Identify which cell holds the provided text, then report its (X, Y) central coordinate. 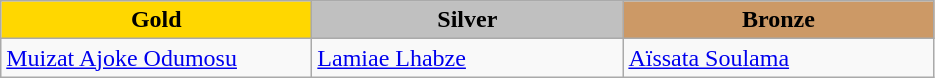
Muizat Ajoke Odumosu (156, 58)
Gold (156, 20)
Lamiae Lhabze (468, 58)
Aïssata Soulama (778, 58)
Bronze (778, 20)
Silver (468, 20)
